Determine the [X, Y] coordinate at the center of the cell enclosing the given text.  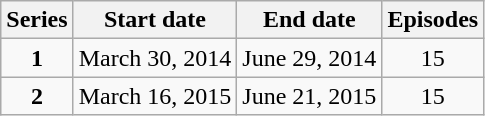
March 30, 2014 [155, 58]
1 [37, 58]
Episodes [433, 20]
June 29, 2014 [310, 58]
Series [37, 20]
March 16, 2015 [155, 96]
June 21, 2015 [310, 96]
2 [37, 96]
Start date [155, 20]
End date [310, 20]
